Search for the cell housing the specified text and yield its [x, y] center coordinate. 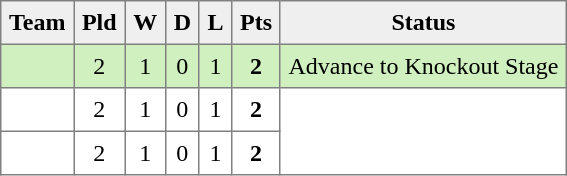
Status [423, 23]
Pts [256, 23]
Advance to Knockout Stage [423, 66]
Pld [100, 23]
L [216, 23]
D [182, 23]
W [145, 23]
Team [38, 23]
